Search for the cell housing the specified text and yield its [x, y] center coordinate. 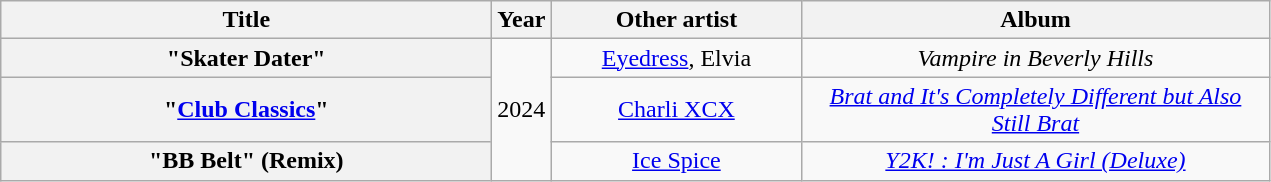
Charli XCX [676, 110]
"BB Belt" (Remix) [246, 161]
Other artist [676, 20]
Album [1036, 20]
Y2K! : I'm Just A Girl (Deluxe) [1036, 161]
Eyedress, Elvia [676, 58]
"Club Classics" [246, 110]
2024 [522, 110]
Brat and It's Completely Different but Also Still Brat [1036, 110]
Ice Spice [676, 161]
"Skater Dater" [246, 58]
Year [522, 20]
Vampire in Beverly Hills [1036, 58]
Title [246, 20]
